Determine the (X, Y) coordinate at the center of the cell enclosing the given text.  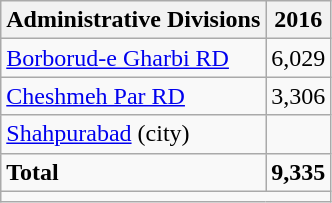
3,306 (298, 96)
6,029 (298, 58)
Cheshmeh Par RD (134, 96)
2016 (298, 20)
Total (134, 172)
Borborud-e Gharbi RD (134, 58)
Administrative Divisions (134, 20)
9,335 (298, 172)
Shahpurabad (city) (134, 134)
